Return (X, Y) of the center of cell containing provided text 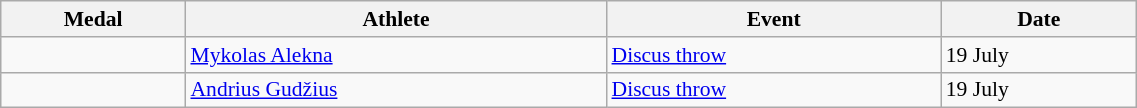
Athlete (396, 19)
Medal (94, 19)
Date (1039, 19)
Andrius Gudžius (396, 90)
Mykolas Alekna (396, 55)
Event (773, 19)
